Detect which cell encompasses the target text, then output its (x, y) center coordinate. 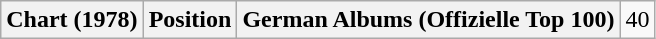
German Albums (Offizielle Top 100) (428, 20)
Position (190, 20)
Chart (1978) (72, 20)
40 (638, 20)
